Capture the cell that displays the provided text and extract its (X, Y) central coordinate. 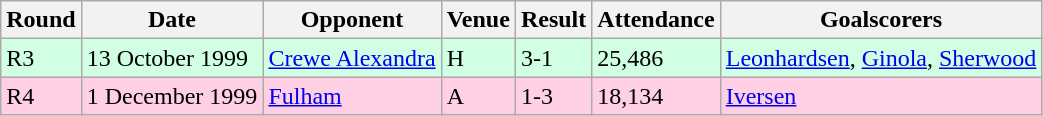
Venue (478, 20)
A (478, 96)
Opponent (352, 20)
3-1 (553, 58)
Fulham (352, 96)
R3 (41, 58)
25,486 (656, 58)
Result (553, 20)
Round (41, 20)
Date (172, 20)
18,134 (656, 96)
Crewe Alexandra (352, 58)
H (478, 58)
Iversen (881, 96)
Goalscorers (881, 20)
Leonhardsen, Ginola, Sherwood (881, 58)
R4 (41, 96)
Attendance (656, 20)
13 October 1999 (172, 58)
1 December 1999 (172, 96)
1-3 (553, 96)
